From the cell containing the given text, extract its center point as (x, y) coordinate. 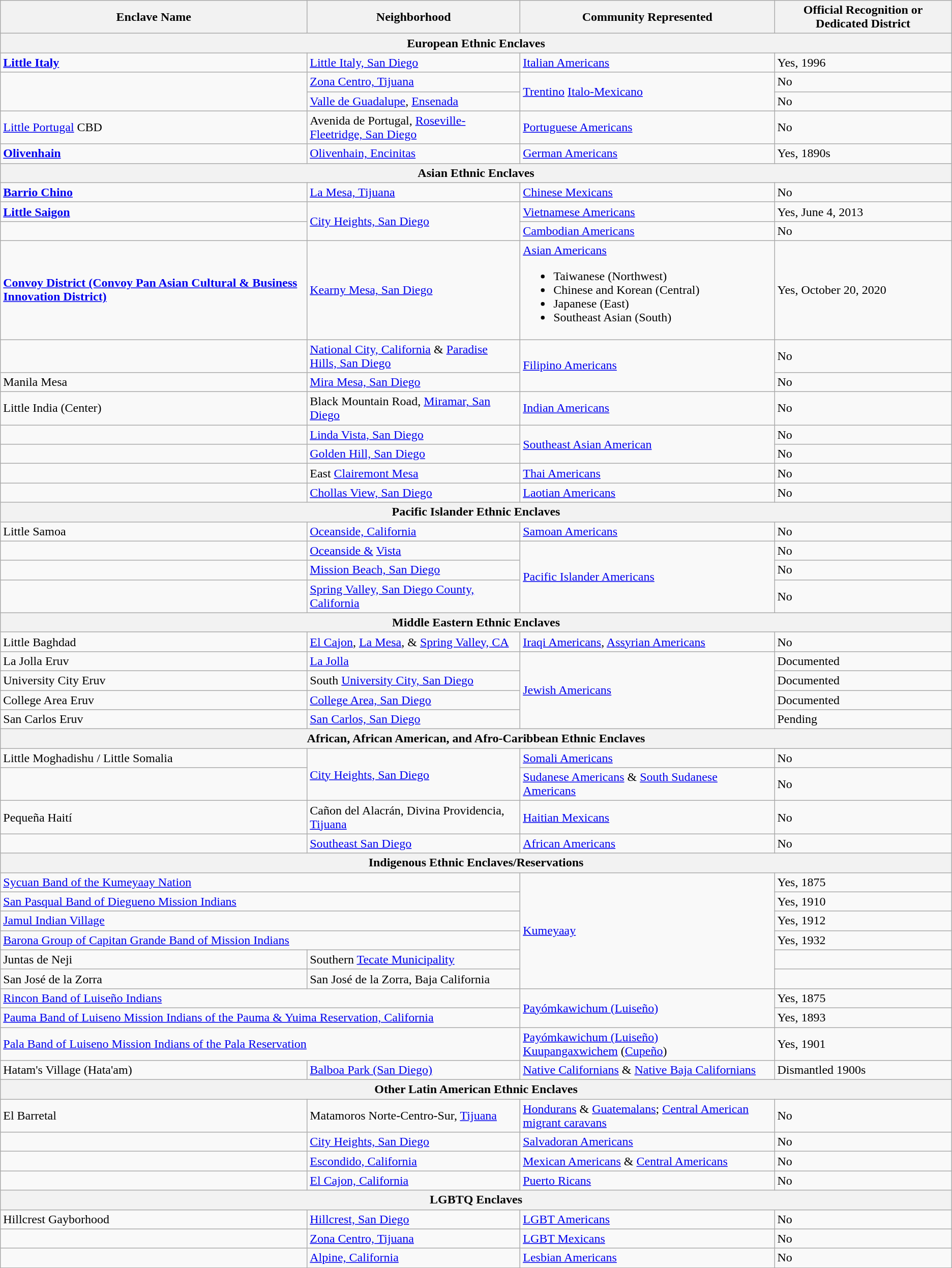
Hillcrest Gayborhood (154, 1219)
El Barretal (154, 1115)
El Cajon, La Mesa, & Spring Valley, CA (414, 642)
San José de la Zorra, Baja California (414, 979)
Pauma Band of Luiseno Mission Indians of the Pauma & Yuima Reservation, California (260, 1017)
Asian AmericansTaiwanese (Northwest)Chinese and Korean (Central)Japanese (East)Southeast Asian (South) (647, 290)
LGBTQ Enclaves (476, 1200)
Southeast San Diego (414, 843)
South University City, San Diego (414, 680)
Filipino Americans (647, 366)
Juntas de Neji (154, 959)
Barona Group of Capitan Grande Band of Mission Indians (260, 940)
San José de la Zorra (154, 979)
College Area, San Diego (414, 700)
Haitian Mexicans (647, 818)
Payómkawichum (Luiseño) (647, 1008)
European Ethnic Enclaves (476, 43)
Indigenous Ethnic Enclaves/Reservations (476, 863)
Enclave Name (154, 17)
Rincon Band of Luiseño Indians (260, 998)
Mira Mesa, San Diego (414, 382)
Escondido, California (414, 1161)
Yes, 1910 (863, 901)
Kearny Mesa, San Diego (414, 290)
San Pasqual Band of Diegueno Mission Indians (260, 901)
Yes, October 20, 2020 (863, 290)
Dismantled 1900s (863, 1070)
Sycuan Band of the Kumeyaay Nation (260, 882)
Little Italy, San Diego (414, 63)
San Carlos, San Diego (414, 719)
Official Recognition or Dedicated District (863, 17)
Yes, 1996 (863, 63)
Somali Americans (647, 758)
Matamoros Norte-Centro-Sur, Tijuana (414, 1115)
University City Eruv (154, 680)
Yes, June 4, 2013 (863, 212)
Black Mountain Road, Miramar, San Diego (414, 409)
Payómkawichum (Luiseño)Kuupangaxwichem (Cupeño) (647, 1043)
Alpine, California (414, 1258)
Balboa Park (San Diego) (414, 1070)
Puerto Ricans (647, 1181)
Vietnamese Americans (647, 212)
Community Represented (647, 17)
Jamul Indian Village (260, 921)
Oceanside & Vista (414, 551)
El Cajon, California (414, 1181)
LGBT Americans (647, 1219)
Pending (863, 719)
Southeast Asian American (647, 444)
Little Baghdad (154, 642)
Pequeña Haití (154, 818)
Cañon del Alacrán, Divina Providencia, Tijuana (414, 818)
German Americans (647, 154)
Italian Americans (647, 63)
Yes, 1890s (863, 154)
Hatam's Village (Hata'am) (154, 1070)
Avenida de Portugal, Roseville-Fleetridge, San Diego (414, 127)
La Jolla (414, 661)
Convoy District (Convoy Pan Asian Cultural & Business Innovation District) (154, 290)
Oceanside, California (414, 531)
Chinese Mexicans (647, 192)
Little India (Center) (154, 409)
East Clairemont Mesa (414, 473)
Little Portugal CBD (154, 127)
Yes, 1932 (863, 940)
Valle de Guadalupe, Ensenada (414, 101)
Olivenhain, Encinitas (414, 154)
African, African American, and Afro-Caribbean Ethnic Enclaves (476, 739)
Samoan Americans (647, 531)
Portuguese Americans (647, 127)
Cambodian Americans (647, 231)
Linda Vista, San Diego (414, 435)
Pala Band of Luiseno Mission Indians of the Pala Reservation (260, 1043)
Kumeyaay (647, 930)
Hillcrest, San Diego (414, 1219)
Olivenhain (154, 154)
Mexican Americans & Central Americans (647, 1161)
Spring Valley, San Diego County, California (414, 596)
Asian Ethnic Enclaves (476, 173)
Mission Beach, San Diego (414, 570)
Little Moghadishu / Little Somalia (154, 758)
Yes, 1893 (863, 1017)
Lesbian Americans (647, 1258)
Sudanese Americans & South Sudanese Americans (647, 784)
Thai Americans (647, 473)
Neighborhood (414, 17)
La Mesa, Tijuana (414, 192)
Middle Eastern Ethnic Enclaves (476, 622)
Yes, 1912 (863, 921)
Chollas View, San Diego (414, 493)
Little Italy (154, 63)
Trentino Italo-Mexicano (647, 92)
Yes, 1901 (863, 1043)
Little Saigon (154, 212)
Iraqi Americans, Assyrian Americans (647, 642)
San Carlos Eruv (154, 719)
LGBT Mexicans (647, 1239)
Manila Mesa (154, 382)
Indian Americans (647, 409)
Little Samoa (154, 531)
Southern Tecate Municipality (414, 959)
Golden Hill, San Diego (414, 454)
Pacific Islander Ethnic Enclaves (476, 512)
La Jolla Eruv (154, 661)
Barrio Chino (154, 192)
Laotian Americans (647, 493)
National City, California & Paradise Hills, San Diego (414, 356)
African Americans (647, 843)
Other Latin American Ethnic Enclaves (476, 1090)
Pacific Islander Americans (647, 577)
Jewish Americans (647, 690)
College Area Eruv (154, 700)
Hondurans & Guatemalans; Central American migrant caravans (647, 1115)
Native Californians & Native Baja Californians (647, 1070)
Salvadoran Americans (647, 1142)
